Output the [X, Y] coordinate of the center of the cell containing the given text.  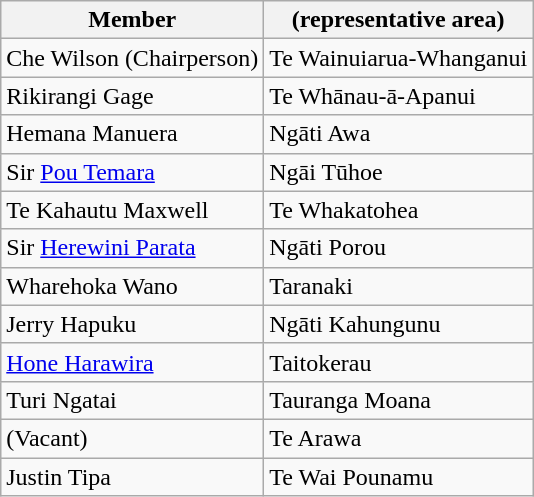
Taranaki [398, 286]
Che Wilson (Chairperson) [132, 58]
Justin Tipa [132, 477]
Te Arawa [398, 438]
Te Wainuiarua-Whanganui [398, 58]
Hone Harawira [132, 362]
Taitokerau [398, 362]
Ngāti Porou [398, 248]
Turi Ngatai [132, 400]
Te Whānau-ā-Apanui [398, 96]
Ngāi Tūhoe [398, 172]
Ngāti Awa [398, 134]
Te Wai Pounamu [398, 477]
Te Kahautu Maxwell [132, 210]
Hemana Manuera [132, 134]
Te Whakatohea [398, 210]
Jerry Hapuku [132, 324]
Ngāti Kahungunu [398, 324]
Sir Herewini Parata [132, 248]
Member [132, 20]
Sir Pou Temara [132, 172]
Rikirangi Gage [132, 96]
Wharehoka Wano [132, 286]
(representative area) [398, 20]
Tauranga Moana [398, 400]
(Vacant) [132, 438]
